Return the (X, Y) coordinate for the center point of the cell that contains the specified text.  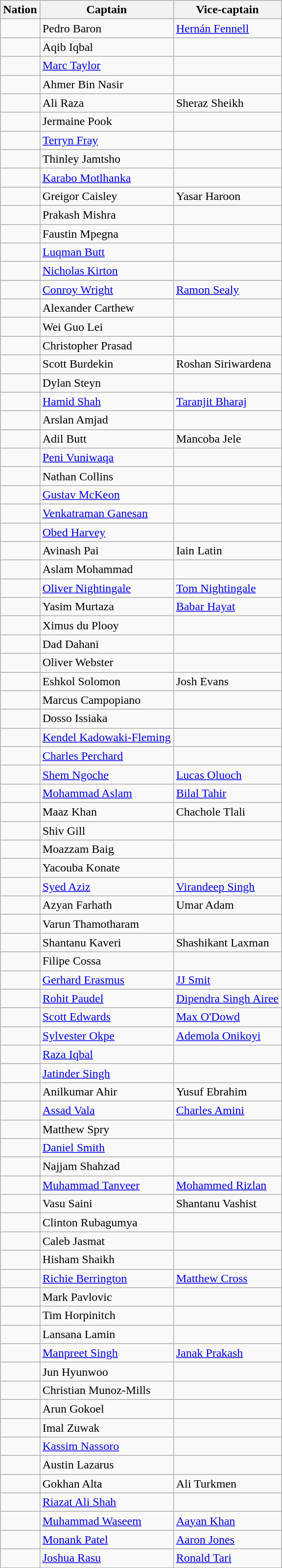
Yusuf Ebrahim (227, 1092)
Shantanu Vashist (227, 1204)
Wei Guo Lei (107, 327)
Taranjit Bharaj (227, 401)
Yasim Murtaza (107, 607)
Lucas Oluoch (227, 774)
Sylvester Okpe (107, 1036)
Bilal Tahir (227, 793)
Gustav McKeon (107, 495)
Shashikant Laxman (227, 943)
Filipe Cossa (107, 961)
Pedro Baron (107, 28)
Dipendra Singh Airee (227, 998)
Maaz Khan (107, 812)
Adil Butt (107, 439)
Avinash Pai (107, 551)
Syed Aziz (107, 887)
Arslan Amjad (107, 420)
Aslam Mohammad (107, 570)
Christopher Prasad (107, 346)
Scott Burdekin (107, 364)
Eshkol Solomon (107, 681)
Riazat Ali Shah (107, 1502)
Christian Munoz-Mills (107, 1390)
Hamid Shah (107, 401)
Hisham Shaikh (107, 1260)
Jun Hyunwoo (107, 1371)
Vasu Saini (107, 1204)
Muhammad Waseem (107, 1521)
Aaron Jones (227, 1540)
Jatinder Singh (107, 1073)
Arun Gokoel (107, 1409)
JJ Smit (227, 980)
Janak Prakash (227, 1353)
Dosso Issiaka (107, 719)
Scott Edwards (107, 1017)
Umar Adam (227, 905)
Yasar Haroon (227, 196)
Tim Horpinitch (107, 1316)
Captain (107, 10)
Varun Thamotharam (107, 924)
Dad Dahani (107, 644)
Raza Iqbal (107, 1054)
Charles Amini (227, 1110)
Clinton Rubagumya (107, 1222)
Tom Nightingale (227, 588)
Kendel Kadowaki-Fleming (107, 737)
Matthew Cross (227, 1278)
Austin Lazarus (107, 1465)
Ximus du Plooy (107, 625)
Oliver Webster (107, 663)
Max O'Dowd (227, 1017)
Gokhan Alta (107, 1484)
Roshan Siriwardena (227, 364)
Nicholas Kirton (107, 271)
Oliver Nightingale (107, 588)
Shantanu Kaveri (107, 943)
Mancoba Jele (227, 439)
Josh Evans (227, 681)
Shem Ngoche (107, 774)
Iain Latin (227, 551)
Conroy Wright (107, 290)
Muhammad Tanveer (107, 1185)
Jermaine Pook (107, 122)
Mark Pavlovic (107, 1297)
Luqman Butt (107, 252)
Virandeep Singh (227, 887)
Nation (20, 10)
Ronald Tari (227, 1558)
Karabo Motlhanka (107, 177)
Joshua Rasu (107, 1558)
Thinley Jamtsho (107, 159)
Anilkumar Ahir (107, 1092)
Assad Vala (107, 1110)
Sheraz Sheikh (227, 103)
Mohammed Rizlan (227, 1185)
Charles Perchard (107, 756)
Ademola Onikoyi (227, 1036)
Imal Zuwak (107, 1428)
Manpreet Singh (107, 1353)
Daniel Smith (107, 1148)
Azyan Farhath (107, 905)
Nathan Collins (107, 476)
Moazzam Baig (107, 849)
Faustin Mpegna (107, 234)
Ali Raza (107, 103)
Gerhard Erasmus (107, 980)
Peni Vuniwaqa (107, 457)
Monank Patel (107, 1540)
Terryn Fray (107, 140)
Yacouba Konate (107, 868)
Hernán Fennell (227, 28)
Kassim Nassoro (107, 1446)
Aqib Iqbal (107, 47)
Mohammad Aslam (107, 793)
Rohit Paudel (107, 998)
Ahmer Bin Nasir (107, 84)
Vice-captain (227, 10)
Matthew Spry (107, 1129)
Ali Turkmen (227, 1484)
Chachole Tlali (227, 812)
Caleb Jasmat (107, 1241)
Venkatraman Ganesan (107, 513)
Aayan Khan (227, 1521)
Ramon Sealy (227, 290)
Alexander Carthew (107, 308)
Obed Harvey (107, 532)
Lansana Lamin (107, 1334)
Prakash Mishra (107, 215)
Marc Taylor (107, 66)
Babar Hayat (227, 607)
Marcus Campopiano (107, 700)
Najjam Shahzad (107, 1167)
Richie Berrington (107, 1278)
Dylan Steyn (107, 383)
Shiv Gill (107, 831)
Greigor Caisley (107, 196)
